From the cell containing the given text, extract its center point as (X, Y) coordinate. 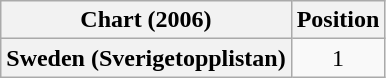
Chart (2006) (146, 20)
1 (338, 58)
Position (338, 20)
Sweden (Sverigetopplistan) (146, 58)
